Determine the [X, Y] coordinate at the center of the cell enclosing the given text.  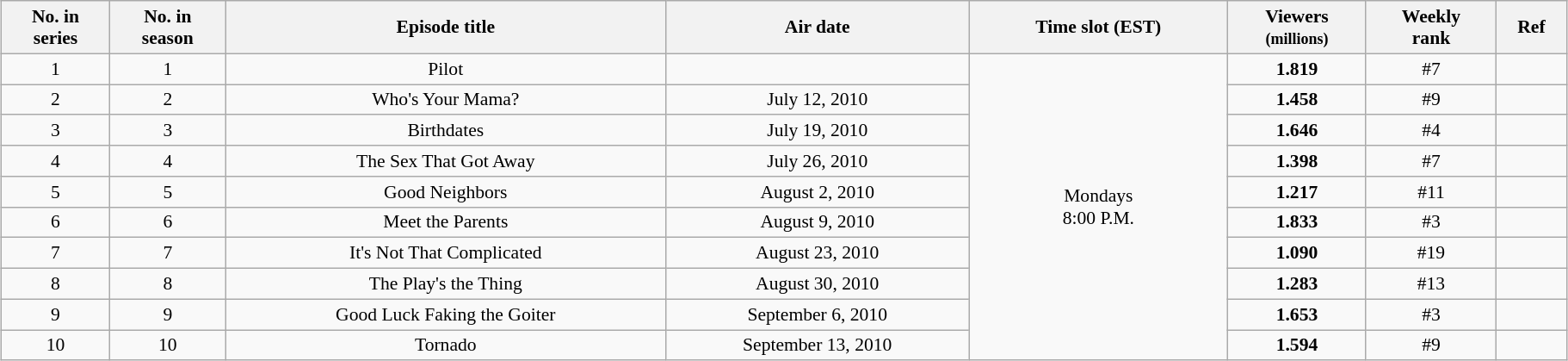
The Sex That Got Away [446, 161]
Meet the Parents [446, 222]
Time slot (EST) [1098, 28]
Tornado [446, 345]
Who's Your Mama? [446, 100]
1.819 [1296, 69]
August 9, 2010 [818, 222]
Ref [1532, 28]
1.646 [1296, 131]
#13 [1430, 284]
September 6, 2010 [818, 314]
#4 [1430, 131]
1.090 [1296, 253]
July 26, 2010 [818, 161]
Mondays8:00 P.M. [1098, 207]
#11 [1430, 192]
1.283 [1296, 284]
July 19, 2010 [818, 131]
No. inseries [56, 28]
Episode title [446, 28]
Good Neighbors [446, 192]
Pilot [446, 69]
No. inseason [167, 28]
Air date [818, 28]
July 12, 2010 [818, 100]
1.653 [1296, 314]
1.833 [1296, 222]
August 2, 2010 [818, 192]
1.217 [1296, 192]
Good Luck Faking the Goiter [446, 314]
August 30, 2010 [818, 284]
Viewers(millions) [1296, 28]
Weeklyrank [1430, 28]
1.458 [1296, 100]
1.398 [1296, 161]
The Play's the Thing [446, 284]
It's Not That Complicated [446, 253]
Birthdates [446, 131]
August 23, 2010 [818, 253]
1.594 [1296, 345]
September 13, 2010 [818, 345]
#19 [1430, 253]
